From the cell containing the given text, extract its center point as [X, Y] coordinate. 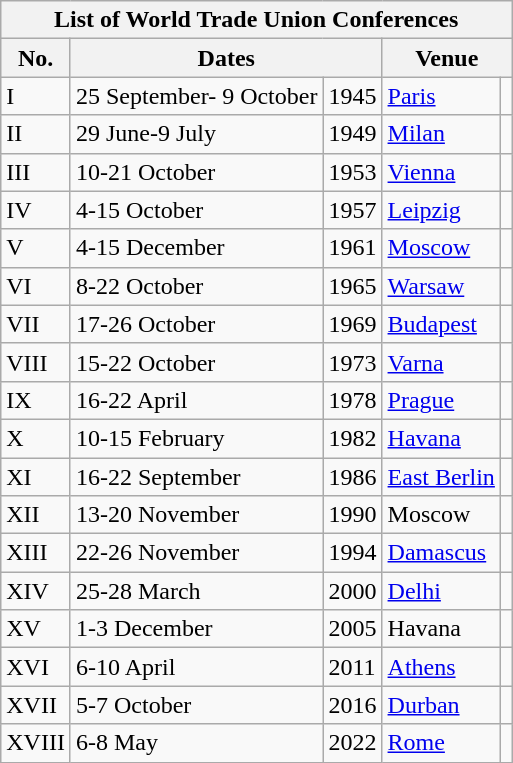
1973 [352, 362]
1994 [352, 553]
25-28 March [196, 591]
II [36, 134]
Warsaw [441, 286]
1945 [352, 96]
8-22 October [196, 286]
2000 [352, 591]
1961 [352, 248]
6-8 May [196, 743]
XVI [36, 667]
XV [36, 629]
1982 [352, 438]
XIV [36, 591]
6-10 April [196, 667]
1969 [352, 324]
V [36, 248]
XVII [36, 705]
Prague [441, 400]
East Berlin [441, 477]
Athens [441, 667]
2016 [352, 705]
XI [36, 477]
Milan [441, 134]
1-3 December [196, 629]
5-7 October [196, 705]
VI [36, 286]
22-26 November [196, 553]
No. [36, 58]
1990 [352, 515]
List of World Trade Union Conferences [256, 20]
1949 [352, 134]
Budapest [441, 324]
16-22 April [196, 400]
VIII [36, 362]
4-15 October [196, 210]
29 June-9 July [196, 134]
XIII [36, 553]
4-15 December [196, 248]
10-21 October [196, 172]
IV [36, 210]
2005 [352, 629]
16-22 September [196, 477]
15-22 October [196, 362]
III [36, 172]
1986 [352, 477]
XII [36, 515]
Venue [446, 58]
IX [36, 400]
Delhi [441, 591]
17-26 October [196, 324]
XVIII [36, 743]
1953 [352, 172]
X [36, 438]
25 September- 9 October [196, 96]
Paris [441, 96]
Damascus [441, 553]
VII [36, 324]
Dates [226, 58]
I [36, 96]
Vienna [441, 172]
2022 [352, 743]
1957 [352, 210]
Durban [441, 705]
10-15 February [196, 438]
13-20 November [196, 515]
1978 [352, 400]
Varna [441, 362]
2011 [352, 667]
1965 [352, 286]
Leipzig [441, 210]
Rome [441, 743]
